Capture the cell that displays the provided text and extract its (x, y) central coordinate. 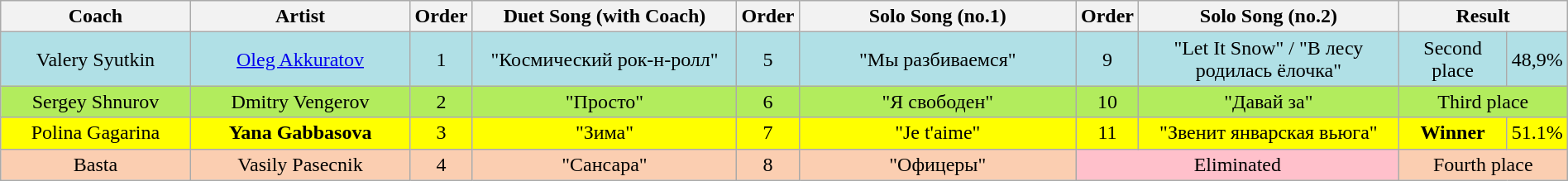
Oleg Akkuratov (300, 60)
Third place (1483, 102)
Solo Song (no.2) (1269, 17)
Polina Gagarina (96, 133)
Winner (1452, 133)
5 (767, 60)
9 (1107, 60)
48,9% (1537, 60)
Result (1483, 17)
"Офицеры" (938, 164)
"Je t'aime" (938, 133)
3 (442, 133)
"Мы разбиваемся" (938, 60)
6 (767, 102)
2 (442, 102)
51.1% (1537, 133)
"Давай за" (1269, 102)
"Просто" (605, 102)
7 (767, 133)
Valery Syutkin (96, 60)
Second place (1452, 60)
"Зима" (605, 133)
Dmitry Vengerov (300, 102)
8 (767, 164)
Solo Song (no.1) (938, 17)
Yana Gabbasova (300, 133)
Coach (96, 17)
Vasily Pasecnik (300, 164)
"Космический рок-н-ролл" (605, 60)
11 (1107, 133)
1 (442, 60)
Duet Song (with Coach) (605, 17)
Fourth place (1483, 164)
Basta (96, 164)
Sergey Shnurov (96, 102)
"Звенит январская вьюга" (1269, 133)
"Let It Snow" / "В лесу родилась ёлочка" (1269, 60)
"Сансара" (605, 164)
4 (442, 164)
Eliminated (1237, 164)
10 (1107, 102)
Artist (300, 17)
"Я свободен" (938, 102)
